Capture the cell that displays the provided text and extract its (X, Y) central coordinate. 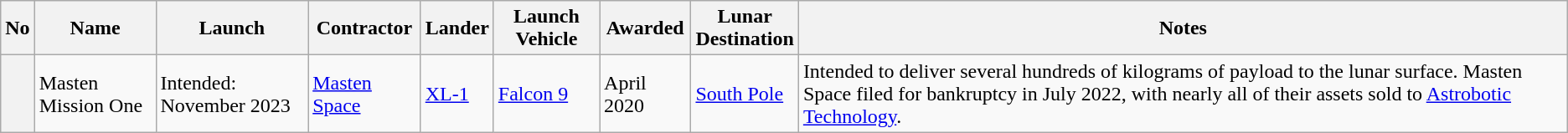
XL-1 (457, 94)
Notes (1183, 28)
Masten Space (365, 94)
LunarDestination (745, 28)
No (18, 28)
April 2020 (645, 94)
Masten Mission One (95, 94)
South Pole (745, 94)
Launch (232, 28)
Contractor (365, 28)
Lander (457, 28)
Launch Vehicle (546, 28)
Intended: November 2023 (232, 94)
Name (95, 28)
Awarded (645, 28)
Falcon 9 (546, 94)
